Locate the cell with the specified text and output its [X, Y] center coordinate. 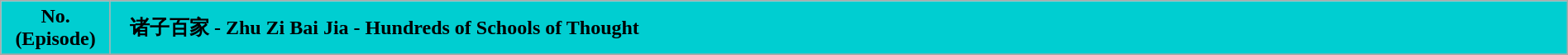
No. (Episode) [56, 28]
诸子百家 - Zhu Zi Bai Jia - Hundreds of Schools of Thought [839, 28]
